Detect which cell encompasses the target text, then output its (x, y) center coordinate. 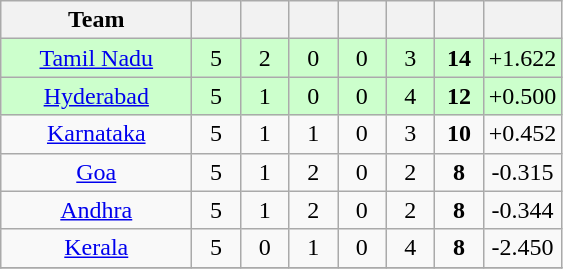
12 (460, 96)
-0.344 (522, 210)
Goa (96, 172)
Hyderabad (96, 96)
Kerala (96, 248)
+0.452 (522, 134)
+1.622 (522, 58)
-2.450 (522, 248)
14 (460, 58)
10 (460, 134)
Team (96, 20)
-0.315 (522, 172)
Tamil Nadu (96, 58)
+0.500 (522, 96)
Andhra (96, 210)
Karnataka (96, 134)
